For the text-containing cell, return its midpoint in (X, Y) coordinate format. 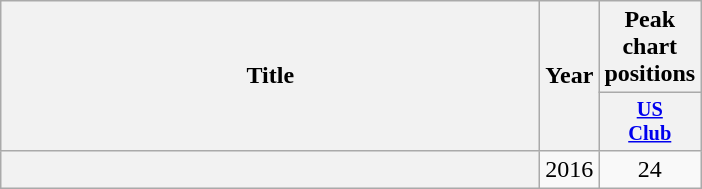
24 (650, 169)
Peak chart positions (650, 47)
2016 (570, 169)
USClub (650, 122)
Year (570, 76)
Title (270, 76)
